Identify which cell holds the provided text, then report its [X, Y] central coordinate. 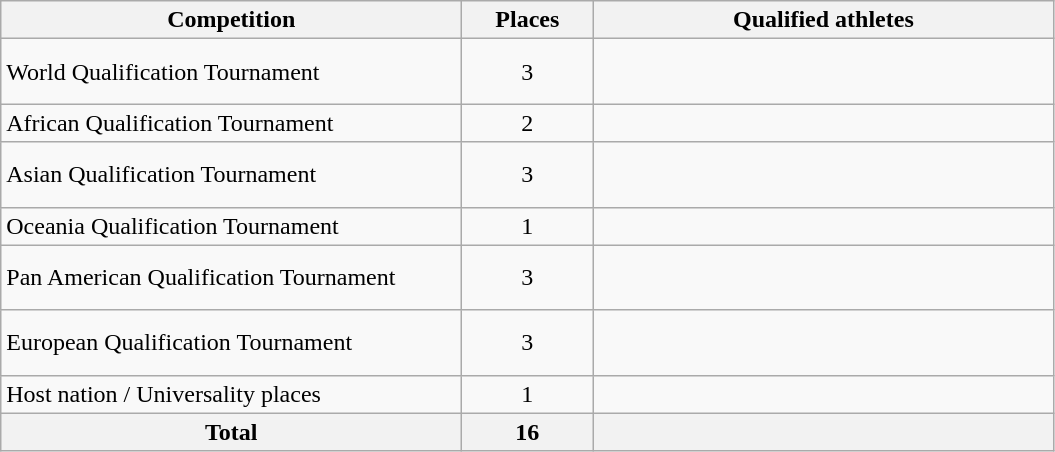
2 [528, 123]
World Qualification Tournament [232, 72]
Qualified athletes [824, 20]
African Qualification Tournament [232, 123]
Asian Qualification Tournament [232, 174]
European Qualification Tournament [232, 342]
Pan American Qualification Tournament [232, 278]
Places [528, 20]
Host nation / Universality places [232, 394]
Total [232, 432]
Competition [232, 20]
Oceania Qualification Tournament [232, 226]
16 [528, 432]
